Locate the cell with the specified text and output its (X, Y) center coordinate. 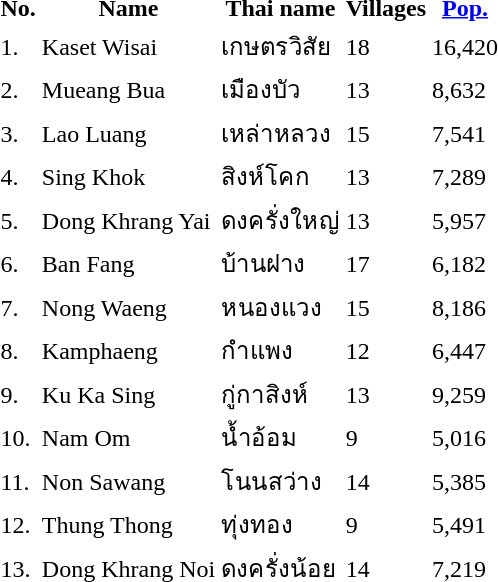
เกษตรวิสัย (281, 46)
เมืองบัว (281, 90)
14 (386, 481)
Nam Om (128, 438)
สิงห์โคก (281, 176)
Non Sawang (128, 481)
Sing Khok (128, 176)
กู่กาสิงห์ (281, 394)
Ku Ka Sing (128, 394)
หนองแวง (281, 307)
โนนสว่าง (281, 481)
ทุ่งทอง (281, 524)
Dong Khrang Yai (128, 220)
ดงครั่งใหญ่ (281, 220)
Ban Fang (128, 264)
เหล่าหลวง (281, 133)
Thung Thong (128, 524)
กำแพง (281, 350)
Kaset Wisai (128, 46)
12 (386, 350)
น้ำอ้อม (281, 438)
บ้านฝาง (281, 264)
17 (386, 264)
Lao Luang (128, 133)
Nong Waeng (128, 307)
Kamphaeng (128, 350)
18 (386, 46)
Mueang Bua (128, 90)
